Scan for the cell matching the given text and deliver its (x, y) coordinate at center. 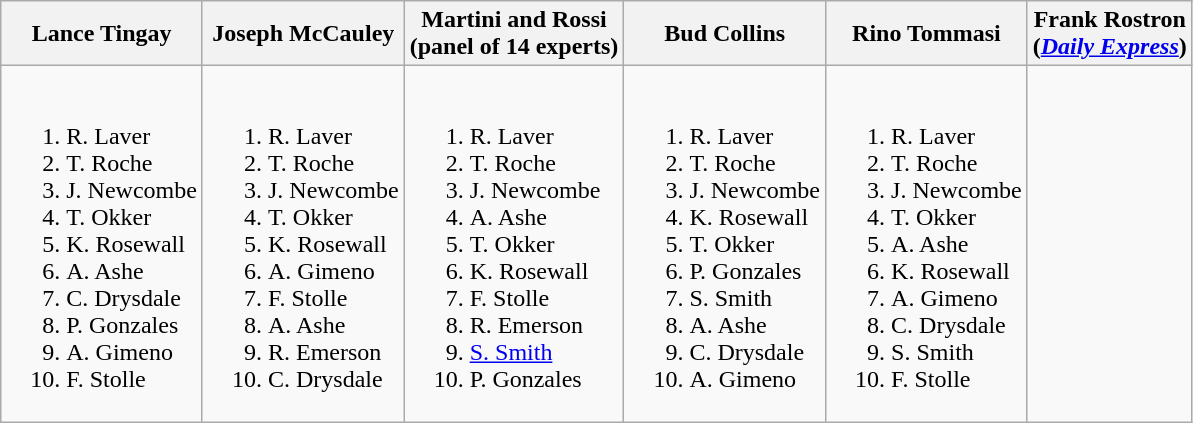
R. Laver T. Roche J. Newcombe T. Okker A. Ashe K. Rosewall A. Gimeno C. Drysdale S. Smith F. Stolle (927, 244)
Frank Rostron(Daily Express) (1110, 34)
Martini and Rossi(panel of 14 experts) (514, 34)
R. Laver T. Roche J. Newcombe T. Okker K. Rosewall A. Ashe C. Drysdale P. Gonzales A. Gimeno F. Stolle (102, 244)
Joseph McCauley (303, 34)
Bud Collins (725, 34)
Rino Tommasi (927, 34)
R. Laver T. Roche J. Newcombe A. Ashe T. Okker K. Rosewall F. Stolle R. Emerson S. Smith P. Gonzales (514, 244)
Lance Tingay (102, 34)
R. Laver T. Roche J. Newcombe T. Okker K. Rosewall A. Gimeno F. Stolle A. Ashe R. Emerson C. Drysdale (303, 244)
R. Laver T. Roche J. Newcombe K. Rosewall T. Okker P. Gonzales S. Smith A. Ashe C. Drysdale A. Gimeno (725, 244)
